Return the [X, Y] coordinate for the center point of the cell that contains the specified text.  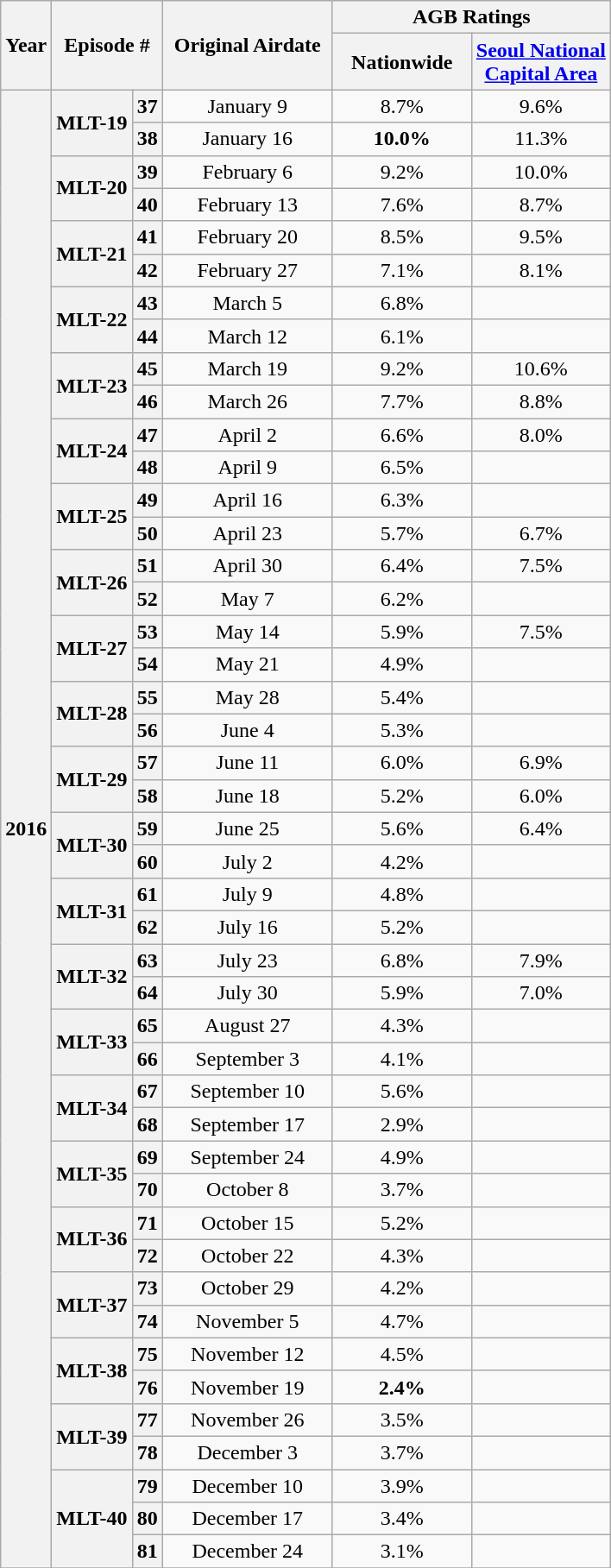
March 5 [247, 303]
55 [147, 697]
February 13 [247, 205]
2.4% [402, 1387]
August 27 [247, 1026]
72 [147, 1256]
November 5 [247, 1321]
MLT-31 [91, 910]
April 2 [247, 434]
60 [147, 861]
December 17 [247, 1519]
5.3% [402, 730]
May 28 [247, 697]
MLT-38 [91, 1370]
March 26 [247, 401]
MLT-20 [91, 188]
November 19 [247, 1387]
75 [147, 1354]
June 25 [247, 828]
June 11 [247, 763]
44 [147, 336]
59 [147, 828]
61 [147, 894]
MLT-19 [91, 123]
July 2 [247, 861]
October 22 [247, 1256]
April 23 [247, 533]
3.1% [402, 1552]
June 18 [247, 796]
8.8% [540, 401]
2016 [26, 828]
5.4% [402, 697]
8.1% [540, 270]
September 3 [247, 1059]
3.4% [402, 1519]
4.1% [402, 1059]
July 16 [247, 927]
MLT-37 [91, 1305]
MLT-30 [91, 845]
7.7% [402, 401]
8.5% [402, 237]
January 9 [247, 106]
6.6% [402, 434]
56 [147, 730]
September 17 [247, 1124]
80 [147, 1519]
December 3 [247, 1452]
MLT-27 [91, 648]
7.6% [402, 205]
October 29 [247, 1288]
3.9% [402, 1485]
37 [147, 106]
Year [26, 45]
7.0% [540, 993]
July 9 [247, 894]
April 16 [247, 501]
3.5% [402, 1420]
38 [147, 139]
February 6 [247, 172]
Nationwide [402, 62]
74 [147, 1321]
October 8 [247, 1190]
October 15 [247, 1223]
69 [147, 1157]
73 [147, 1288]
62 [147, 927]
70 [147, 1190]
4.5% [402, 1354]
6.9% [540, 763]
February 27 [247, 270]
March 12 [247, 336]
MLT-22 [91, 319]
MLT-23 [91, 385]
52 [147, 599]
54 [147, 664]
6.7% [540, 533]
43 [147, 303]
July 23 [247, 960]
51 [147, 566]
63 [147, 960]
64 [147, 993]
April 9 [247, 468]
MLT-36 [91, 1239]
MLT-39 [91, 1436]
6.5% [402, 468]
MLT-28 [91, 714]
MLT-29 [91, 779]
57 [147, 763]
November 26 [247, 1420]
May 21 [247, 664]
53 [147, 632]
Original Airdate [247, 45]
MLT-40 [91, 1518]
7.1% [402, 270]
48 [147, 468]
65 [147, 1026]
68 [147, 1124]
6.1% [402, 336]
67 [147, 1092]
78 [147, 1452]
AGB Ratings [471, 17]
MLT-35 [91, 1174]
5.7% [402, 533]
47 [147, 434]
77 [147, 1420]
45 [147, 368]
MLT-25 [91, 517]
MLT-32 [91, 977]
4.8% [402, 894]
8.0% [540, 434]
MLT-34 [91, 1108]
September 24 [247, 1157]
September 10 [247, 1092]
2.9% [402, 1124]
49 [147, 501]
May 14 [247, 632]
May 7 [247, 599]
50 [147, 533]
58 [147, 796]
7.9% [540, 960]
9.6% [540, 106]
11.3% [540, 139]
February 20 [247, 237]
November 12 [247, 1354]
41 [147, 237]
79 [147, 1485]
76 [147, 1387]
4.7% [402, 1321]
December 24 [247, 1552]
71 [147, 1223]
MLT-21 [91, 254]
81 [147, 1552]
40 [147, 205]
42 [147, 270]
March 19 [247, 368]
January 16 [247, 139]
Episode # [107, 45]
April 30 [247, 566]
39 [147, 172]
10.6% [540, 368]
MLT-26 [91, 582]
July 30 [247, 993]
6.3% [402, 501]
MLT-33 [91, 1042]
66 [147, 1059]
MLT-24 [91, 450]
6.2% [402, 599]
9.5% [540, 237]
46 [147, 401]
Seoul National Capital Area [540, 62]
December 10 [247, 1485]
June 4 [247, 730]
